Provide the [x, y] coordinate of the cell's center where the given text is located.  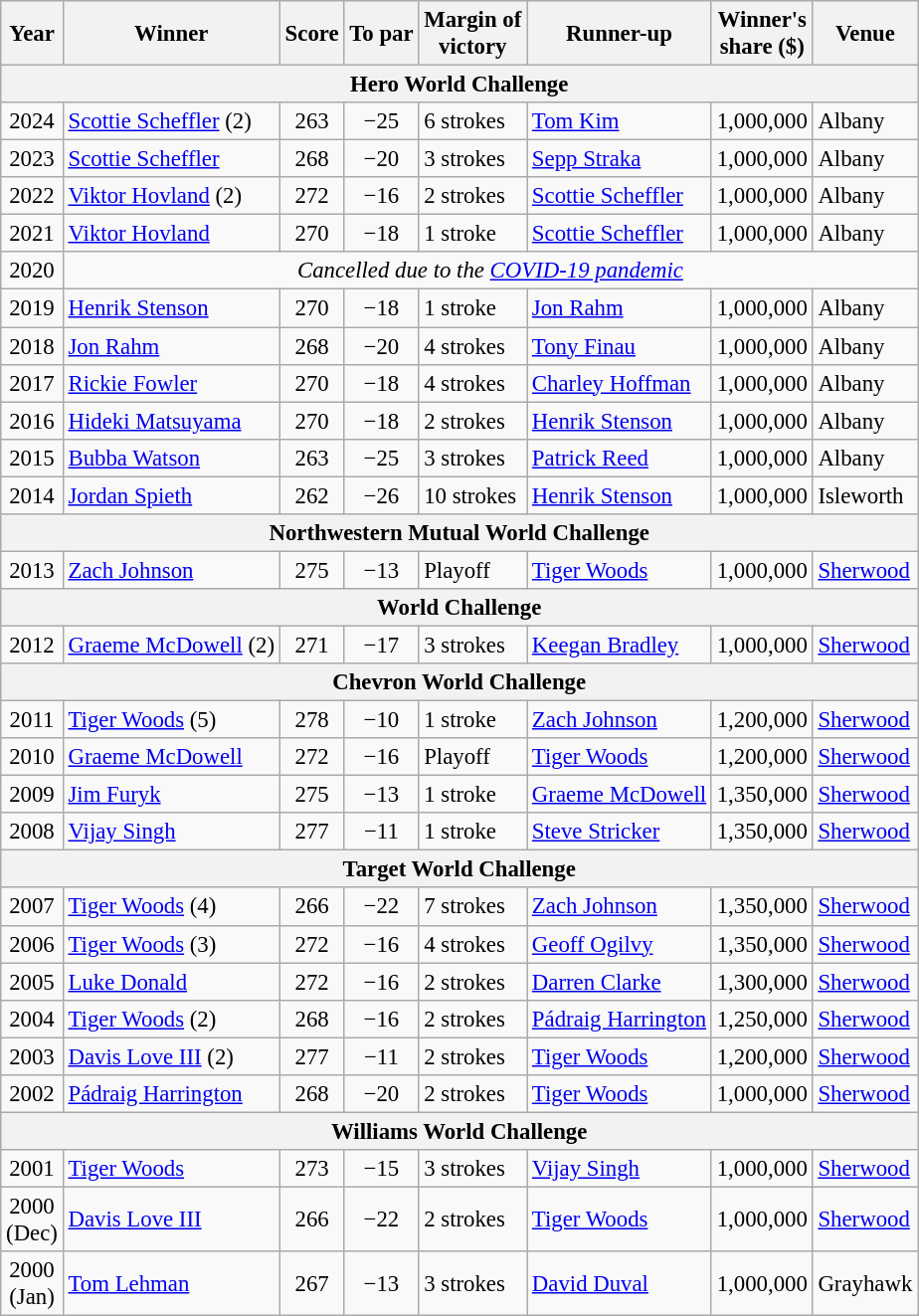
2000(Dec) [32, 1220]
2020 [32, 272]
Winner [171, 34]
Score [312, 34]
2006 [32, 944]
2015 [32, 458]
2011 [32, 720]
Scottie Scheffler (2) [171, 121]
Bubba Watson [171, 458]
Chevron World Challenge [459, 682]
Viktor Hovland [171, 234]
2000(Jan) [32, 1283]
Winner'sshare ($) [762, 34]
Patrick Reed [620, 458]
2010 [32, 757]
2018 [32, 346]
6 strokes [473, 121]
2009 [32, 795]
−15 [382, 1169]
Hero World Challenge [459, 85]
Rickie Fowler [171, 383]
Davis Love III [171, 1220]
1,250,000 [762, 1019]
2007 [32, 907]
Jordan Spieth [171, 495]
To par [382, 34]
271 [312, 645]
Tom Kim [620, 121]
Steve Stricker [620, 832]
Cancelled due to the COVID-19 pandemic [489, 272]
Tiger Woods (5) [171, 720]
2023 [32, 159]
10 strokes [473, 495]
2022 [32, 196]
−26 [382, 495]
2013 [32, 570]
Davis Love III (2) [171, 1056]
2001 [32, 1169]
Tiger Woods (4) [171, 907]
Tony Finau [620, 346]
262 [312, 495]
−10 [382, 720]
Tiger Woods (3) [171, 944]
David Duval [620, 1283]
Graeme McDowell (2) [171, 645]
Isleworth [865, 495]
Charley Hoffman [620, 383]
2021 [32, 234]
Runner-up [620, 34]
Target World Challenge [459, 869]
2016 [32, 421]
Hideki Matsuyama [171, 421]
Keegan Bradley [620, 645]
Tom Lehman [171, 1283]
267 [312, 1283]
Venue [865, 34]
Sepp Straka [620, 159]
278 [312, 720]
Northwestern Mutual World Challenge [459, 533]
Year [32, 34]
273 [312, 1169]
2014 [32, 495]
2004 [32, 1019]
7 strokes [473, 907]
Darren Clarke [620, 982]
World Challenge [459, 608]
2017 [32, 383]
2002 [32, 1094]
2008 [32, 832]
Williams World Challenge [459, 1131]
2005 [32, 982]
2003 [32, 1056]
Margin ofvictory [473, 34]
−17 [382, 645]
Tiger Woods (2) [171, 1019]
Viktor Hovland (2) [171, 196]
Jim Furyk [171, 795]
1,300,000 [762, 982]
2024 [32, 121]
Luke Donald [171, 982]
Geoff Ogilvy [620, 944]
2012 [32, 645]
2019 [32, 308]
Grayhawk [865, 1283]
